Identify which cell holds the provided text, then report its (X, Y) central coordinate. 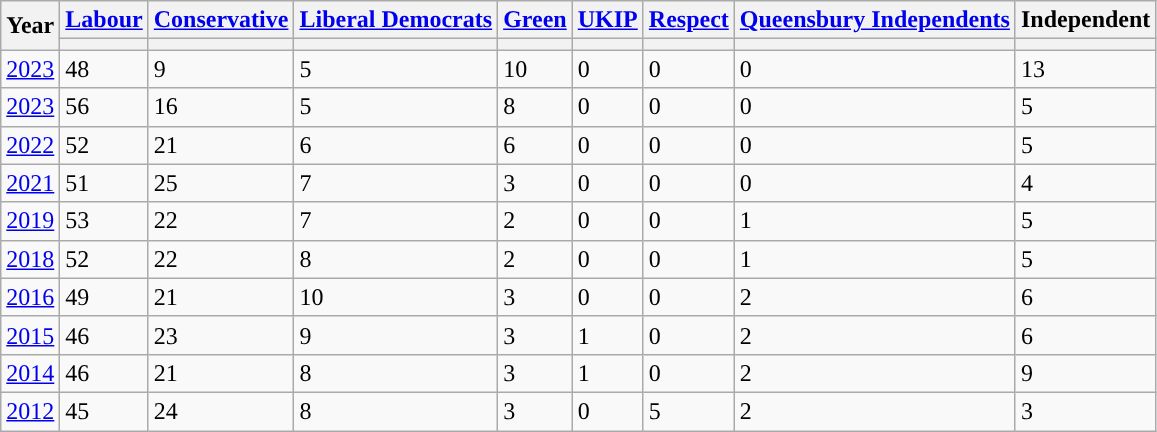
16 (221, 107)
Labour (104, 20)
24 (221, 411)
Independent (1085, 20)
13 (1085, 69)
53 (104, 221)
2016 (30, 297)
23 (221, 335)
48 (104, 69)
2022 (30, 145)
2018 (30, 259)
Year (30, 26)
2015 (30, 335)
25 (221, 183)
2019 (30, 221)
56 (104, 107)
49 (104, 297)
Conservative (221, 20)
2012 (30, 411)
51 (104, 183)
Liberal Democrats (396, 20)
Respect (688, 20)
2021 (30, 183)
45 (104, 411)
Green (536, 20)
UKIP (608, 20)
2014 (30, 373)
4 (1085, 183)
Queensbury Independents (874, 20)
